Capture the cell that displays the provided text and extract its [x, y] central coordinate. 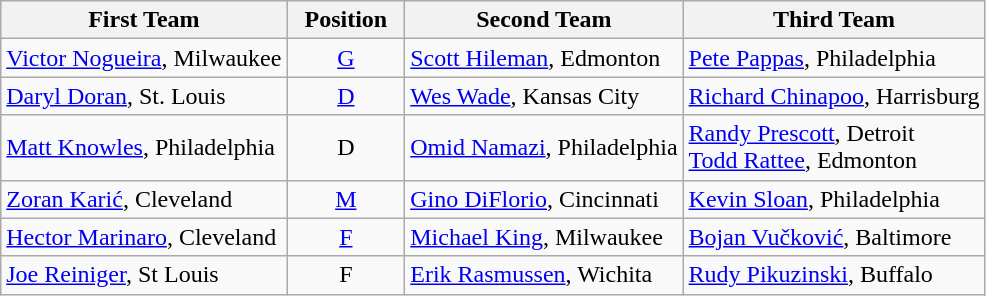
Omid Namazi, Philadelphia [544, 148]
Wes Wade, Kansas City [544, 96]
Position [346, 20]
Victor Nogueira, Milwaukee [144, 58]
M [346, 199]
Gino DiFlorio, Cincinnati [544, 199]
Hector Marinaro, Cleveland [144, 237]
Daryl Doran, St. Louis [144, 96]
Joe Reiniger, St Louis [144, 275]
G [346, 58]
Erik Rasmussen, Wichita [544, 275]
Third Team [834, 20]
First Team [144, 20]
Zoran Karić, Cleveland [144, 199]
Rudy Pikuzinski, Buffalo [834, 275]
Randy Prescott, DetroitTodd Rattee, Edmonton [834, 148]
Bojan Vučković, Baltimore [834, 237]
Kevin Sloan, Philadelphia [834, 199]
Matt Knowles, Philadelphia [144, 148]
Pete Pappas, Philadelphia [834, 58]
Second Team [544, 20]
Scott Hileman, Edmonton [544, 58]
Richard Chinapoo, Harrisburg [834, 96]
Michael King, Milwaukee [544, 237]
